For the text-containing cell, return its midpoint in (x, y) coordinate format. 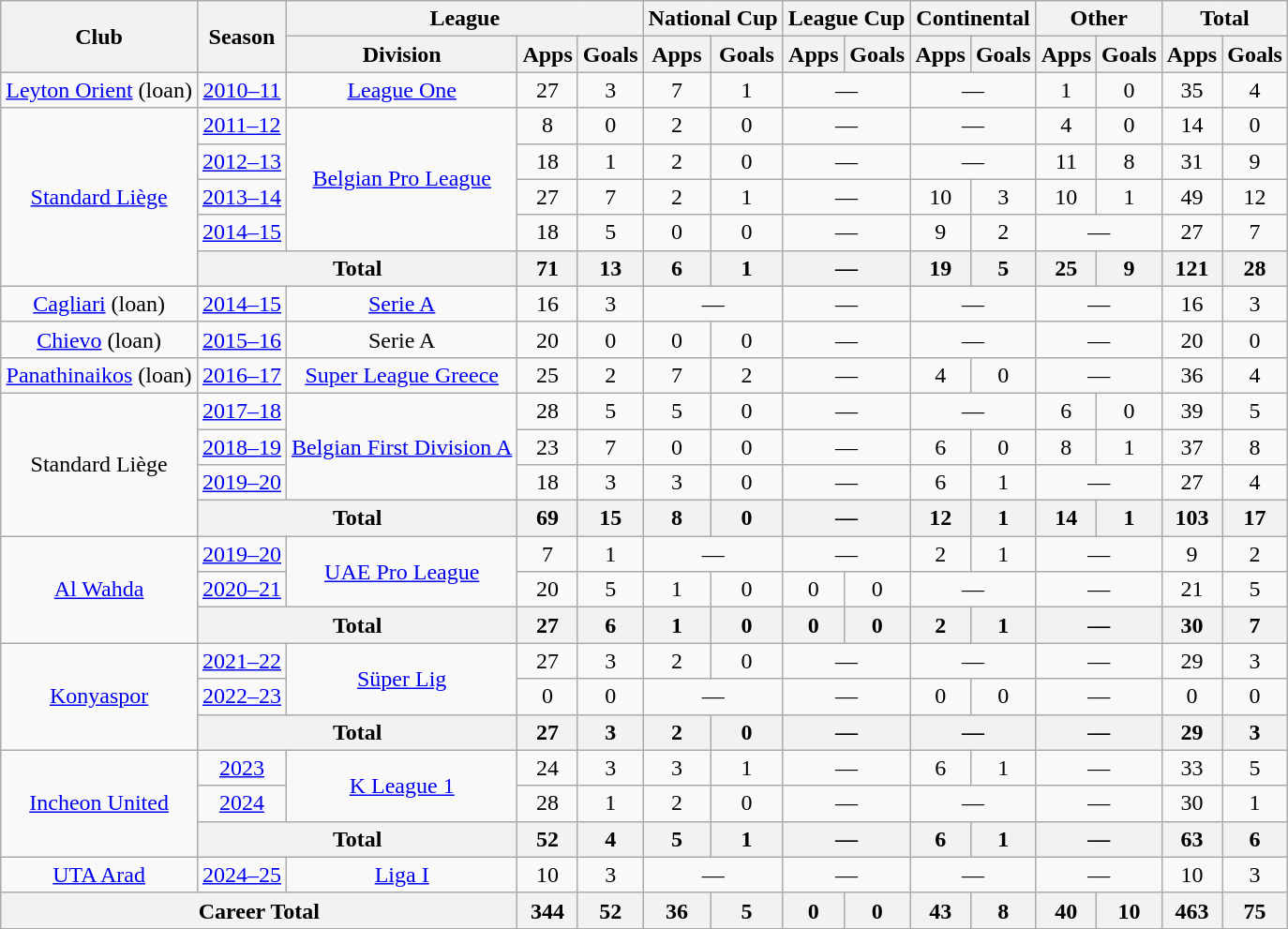
35 (1191, 90)
15 (610, 518)
2023 (242, 768)
121 (1191, 268)
Leyton Orient (loan) (99, 90)
2018–19 (242, 447)
43 (940, 910)
UTA Arad (99, 875)
2012–13 (242, 161)
31 (1191, 161)
37 (1191, 447)
Belgian Pro League (401, 179)
League Cup (846, 19)
19 (940, 268)
69 (547, 518)
2010–11 (242, 90)
Al Wahda (99, 590)
75 (1255, 910)
Chievo (loan) (99, 339)
Panathinaikos (loan) (99, 375)
Other (1099, 19)
71 (547, 268)
39 (1191, 411)
Club (99, 37)
2017–18 (242, 411)
24 (547, 768)
344 (547, 910)
49 (1191, 197)
Division (401, 54)
Liga I (401, 875)
Season (242, 37)
Süper Lig (401, 679)
2011–12 (242, 126)
2015–16 (242, 339)
Konyaspor (99, 697)
League (465, 19)
21 (1191, 590)
Cagliari (loan) (99, 304)
League One (401, 90)
Belgian First Division A (401, 446)
National Cup (712, 19)
2013–14 (242, 197)
11 (1066, 161)
103 (1191, 518)
2024–25 (242, 875)
Incheon United (99, 803)
40 (1066, 910)
2016–17 (242, 375)
Super League Greece (401, 375)
UAE Pro League (401, 572)
463 (1191, 910)
17 (1255, 518)
Continental (973, 19)
23 (547, 447)
33 (1191, 768)
2024 (242, 803)
2020–21 (242, 590)
63 (1191, 839)
2022–23 (242, 697)
K League 1 (401, 786)
2021–22 (242, 661)
Career Total (259, 910)
13 (610, 268)
